Search for the cell housing the specified text and yield its [X, Y] center coordinate. 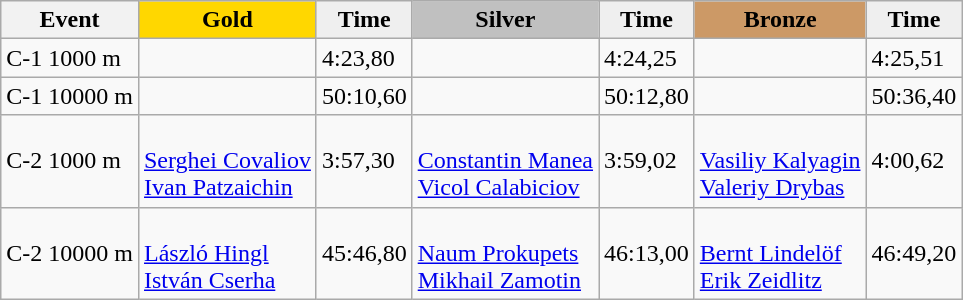
50:10,60 [364, 96]
Naum ProkupetsMikhail Zamotin [505, 253]
Vasiliy KalyaginValeriy Drybas [780, 161]
4:23,80 [364, 58]
4:25,51 [914, 58]
C-1 10000 m [70, 96]
3:57,30 [364, 161]
Silver [505, 20]
László HinglIstván Cserha [227, 253]
C-1 1000 m [70, 58]
50:12,80 [647, 96]
Constantin ManeaVicol Calabiciov [505, 161]
50:36,40 [914, 96]
C-2 10000 m [70, 253]
Bronze [780, 20]
3:59,02 [647, 161]
Bernt LindelöfErik Zeidlitz [780, 253]
Gold [227, 20]
C-2 1000 m [70, 161]
Event [70, 20]
4:00,62 [914, 161]
46:13,00 [647, 253]
46:49,20 [914, 253]
Serghei CovaliovIvan Patzaichin [227, 161]
4:24,25 [647, 58]
45:46,80 [364, 253]
